For the text-containing cell, return its midpoint in [x, y] coordinate format. 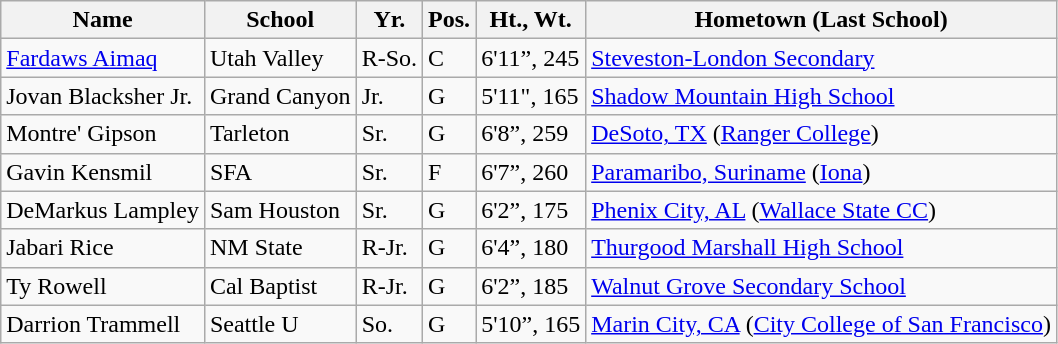
Jovan Blacksher Jr. [103, 96]
F [450, 172]
R-So. [389, 58]
Grand Canyon [280, 96]
Marin City, CA (City College of San Francisco) [822, 324]
Tarleton [280, 134]
SFA [280, 172]
6'8”, 259 [531, 134]
5'10”, 165 [531, 324]
C [450, 58]
Seattle U [280, 324]
Jabari Rice [103, 248]
6'11”, 245 [531, 58]
Shadow Mountain High School [822, 96]
6'2”, 175 [531, 210]
School [280, 20]
Jr. [389, 96]
Cal Baptist [280, 286]
Fardaws Aimaq [103, 58]
Utah Valley [280, 58]
Darrion Trammell [103, 324]
Ht., Wt. [531, 20]
Hometown (Last School) [822, 20]
Pos. [450, 20]
6'7”, 260 [531, 172]
Thurgood Marshall High School [822, 248]
So. [389, 324]
Yr. [389, 20]
Montre' Gipson [103, 134]
Sam Houston [280, 210]
5'11", 165 [531, 96]
6'4”, 180 [531, 248]
Gavin Kensmil [103, 172]
Name [103, 20]
DeSoto, TX (Ranger College) [822, 134]
Steveston-London Secondary [822, 58]
Paramaribo, Suriname (Iona) [822, 172]
Phenix City, AL (Wallace State CC) [822, 210]
Walnut Grove Secondary School [822, 286]
Ty Rowell [103, 286]
DeMarkus Lampley [103, 210]
NM State [280, 248]
6'2”, 185 [531, 286]
